Determine the [X, Y] coordinate at the center of the cell enclosing the given text.  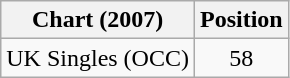
Chart (2007) [98, 20]
UK Singles (OCC) [98, 58]
Position [241, 20]
58 [241, 58]
